Provide the (X, Y) coordinate of the cell's center where the given text is located.  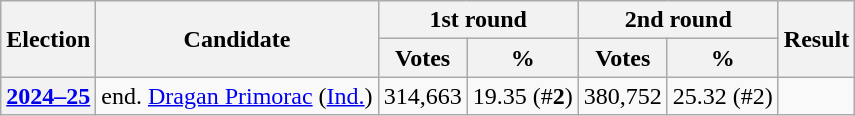
Election (48, 39)
380,752 (622, 96)
2024–25 (48, 96)
1st round (478, 20)
2nd round (678, 20)
314,663 (422, 96)
Result (816, 39)
19.35 (#2) (522, 96)
Candidate (237, 39)
25.32 (#2) (722, 96)
end. Dragan Primorac (Ind.) (237, 96)
